Identify which cell holds the provided text, then report its [x, y] central coordinate. 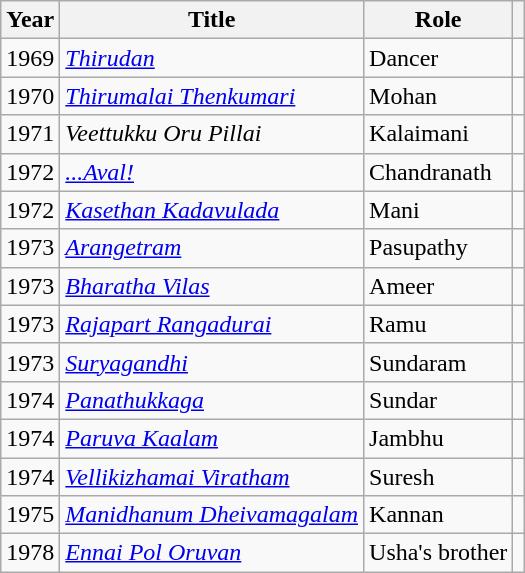
Paruva Kaalam [212, 438]
Mohan [438, 96]
Sundaram [438, 362]
Mani [438, 210]
Suryagandhi [212, 362]
Arangetram [212, 248]
Usha's brother [438, 553]
Veettukku Oru Pillai [212, 134]
Title [212, 20]
Thirudan [212, 58]
Jambhu [438, 438]
Ramu [438, 324]
Bharatha Vilas [212, 286]
Ennai Pol Oruvan [212, 553]
Dancer [438, 58]
Suresh [438, 477]
1975 [30, 515]
Kannan [438, 515]
Panathukkaga [212, 400]
Ameer [438, 286]
1969 [30, 58]
Kasethan Kadavulada [212, 210]
1971 [30, 134]
Year [30, 20]
Chandranath [438, 172]
Vellikizhamai Viratham [212, 477]
Pasupathy [438, 248]
Sundar [438, 400]
Kalaimani [438, 134]
Rajapart Rangadurai [212, 324]
Manidhanum Dheivamagalam [212, 515]
Thirumalai Thenkumari [212, 96]
...Aval! [212, 172]
1978 [30, 553]
Role [438, 20]
1970 [30, 96]
